Capture the cell that displays the provided text and extract its [x, y] central coordinate. 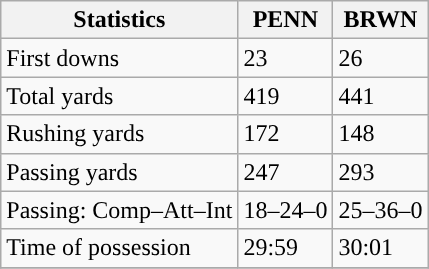
25–36–0 [380, 210]
419 [286, 96]
PENN [286, 20]
172 [286, 134]
BRWN [380, 20]
Passing: Comp–Att–Int [120, 210]
Rushing yards [120, 134]
247 [286, 172]
Statistics [120, 20]
441 [380, 96]
First downs [120, 58]
29:59 [286, 248]
30:01 [380, 248]
23 [286, 58]
18–24–0 [286, 210]
148 [380, 134]
Passing yards [120, 172]
26 [380, 58]
293 [380, 172]
Total yards [120, 96]
Time of possession [120, 248]
